Return [X, Y] of the center of cell containing provided text 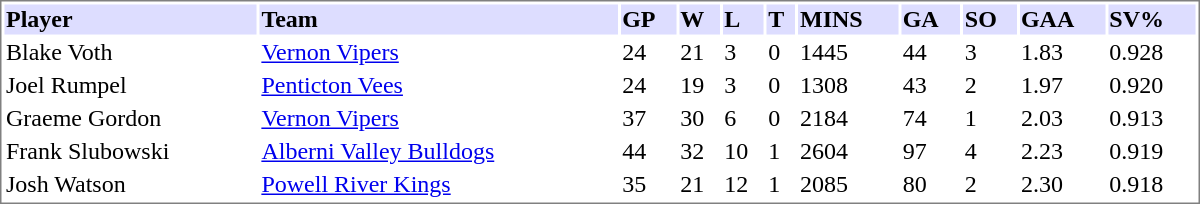
Team [439, 19]
0.919 [1152, 151]
35 [648, 185]
Alberni Valley Bulldogs [439, 151]
GAA [1062, 19]
43 [930, 85]
GP [648, 19]
Player [130, 19]
12 [744, 185]
L [744, 19]
0.928 [1152, 53]
SO [990, 19]
10 [744, 151]
Graeme Gordon [130, 119]
0.920 [1152, 85]
19 [700, 85]
0.913 [1152, 119]
Frank Slubowski [130, 151]
2.23 [1062, 151]
1445 [849, 53]
74 [930, 119]
2.30 [1062, 185]
SV% [1152, 19]
1.97 [1062, 85]
1308 [849, 85]
Penticton Vees [439, 85]
1.83 [1062, 53]
W [700, 19]
T [782, 19]
0.918 [1152, 185]
Josh Watson [130, 185]
97 [930, 151]
2604 [849, 151]
MINS [849, 19]
2.03 [1062, 119]
30 [700, 119]
Joel Rumpel [130, 85]
Blake Voth [130, 53]
4 [990, 151]
32 [700, 151]
GA [930, 19]
6 [744, 119]
2184 [849, 119]
2085 [849, 185]
80 [930, 185]
37 [648, 119]
Powell River Kings [439, 185]
